Provide the (X, Y) coordinate of the cell's center where the given text is located.  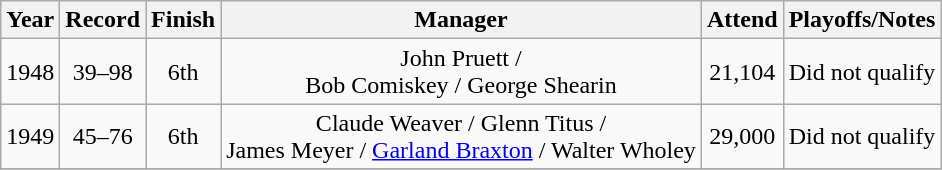
John Pruett / Bob Comiskey / George Shearin (462, 72)
39–98 (103, 72)
Manager (462, 20)
1949 (30, 136)
Claude Weaver / Glenn Titus / James Meyer / Garland Braxton / Walter Wholey (462, 136)
29,000 (742, 136)
Record (103, 20)
Playoffs/Notes (862, 20)
Attend (742, 20)
1948 (30, 72)
45–76 (103, 136)
Finish (184, 20)
21,104 (742, 72)
Year (30, 20)
